Scan for the cell matching the given text and deliver its [X, Y] coordinate at center. 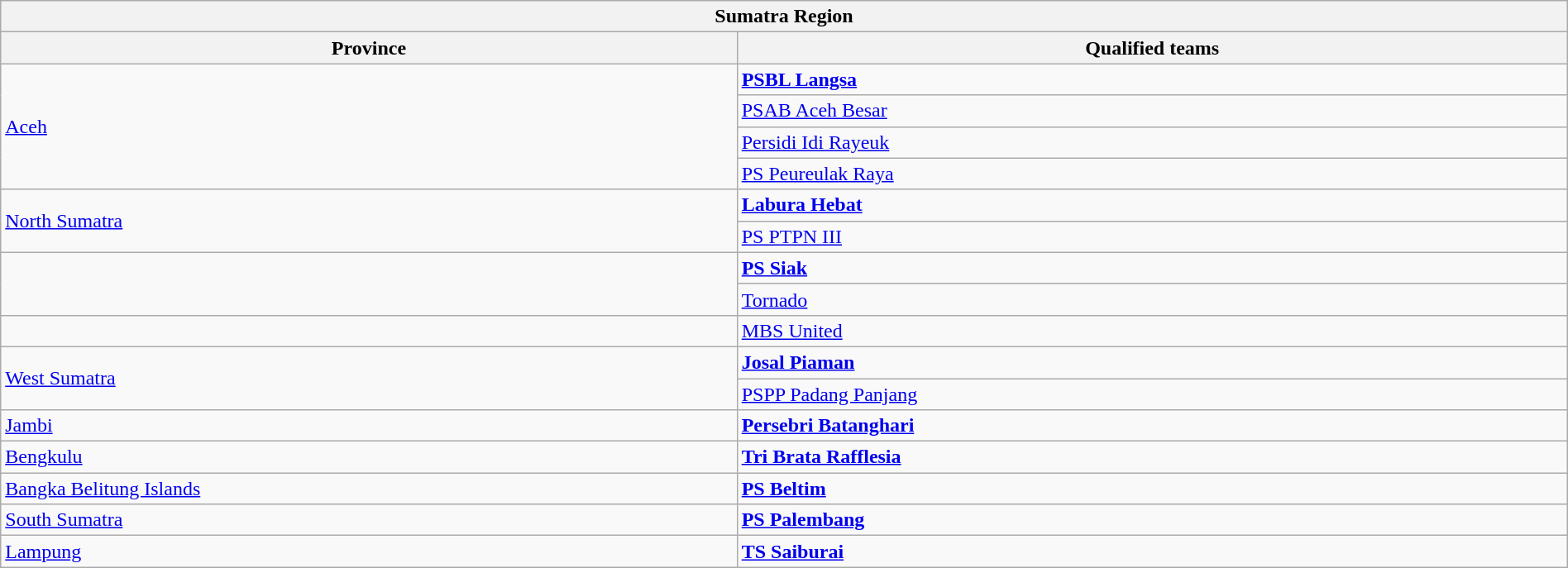
PSPP Padang Panjang [1152, 394]
PS PTPN III [1152, 236]
Sumatra Region [784, 17]
Bengkulu [369, 457]
Province [369, 48]
Tri Brata Rafflesia [1152, 457]
Lampung [369, 551]
PS Siak [1152, 268]
PS Palembang [1152, 520]
Qualified teams [1152, 48]
Jambi [369, 426]
South Sumatra [369, 520]
Bangka Belitung Islands [369, 489]
TS Saiburai [1152, 551]
PSBL Langsa [1152, 79]
Persidi Idi Rayeuk [1152, 142]
North Sumatra [369, 221]
Tornado [1152, 299]
PS Beltim [1152, 489]
PS Peureulak Raya [1152, 174]
Aceh [369, 126]
Josal Piaman [1152, 362]
Persebri Batanghari [1152, 426]
PSAB Aceh Besar [1152, 111]
West Sumatra [369, 378]
MBS United [1152, 331]
Labura Hebat [1152, 205]
